Determine the (x, y) coordinate at the center of the cell enclosing the given text.  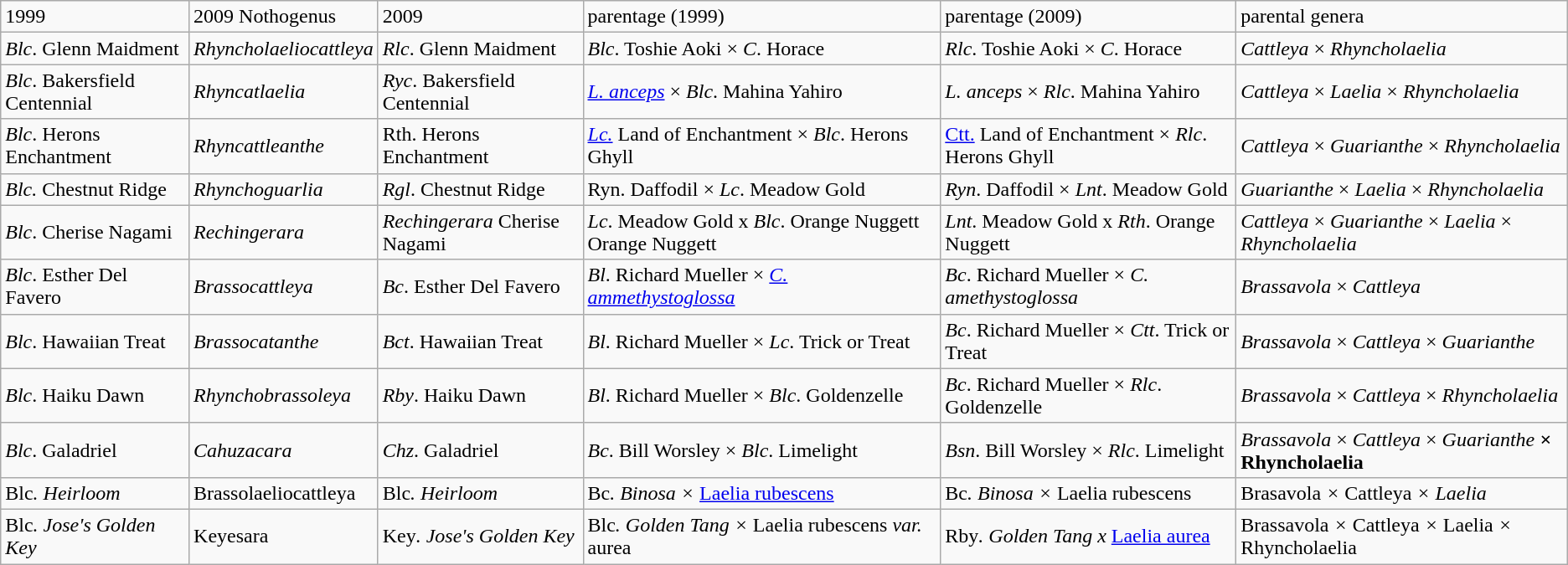
1999 (95, 17)
2009 Nothogenus (284, 17)
Rhynchoguarlia (284, 189)
Rby. Golden Tang x Laelia aurea (1089, 536)
Keyesara (284, 536)
Bl. Richard Mueller × Blc. Goldenzelle (762, 395)
Cattleya × Rhyncholaelia (1402, 49)
Rechingerara Cherise Nagami (481, 233)
Brasavola × Cattleya × Laelia (1402, 493)
Brassavola × Cattleya (1402, 286)
Key. Jose's Golden Key (481, 536)
Blc. Hawaiian Treat (95, 342)
Ryn. Daffodil × Lnt. Meadow Gold (1089, 189)
Blc. Herons Enchantment (95, 146)
Ryn. Daffodil × Lc. Meadow Gold (762, 189)
Bc. Esther Del Favero (481, 286)
Blc. Toshie Aoki × C. Horace (762, 49)
parentage (2009) (1089, 17)
Rhyncattleanthe (284, 146)
Lnt. Meadow Gold x Rth. Orange Nuggett (1089, 233)
Rby. Haiku Dawn (481, 395)
Chz. Galadriel (481, 450)
Guarianthe × Laelia × Rhyncholaelia (1402, 189)
Ctt. Land of Enchantment × Rlc. Herons Ghyll (1089, 146)
Rhyncholaeliocattleya (284, 49)
Cattleya × Laelia × Rhyncholaelia (1402, 92)
Brassavola × Cattleya × Rhyncholaelia (1402, 395)
Cahuzacara (284, 450)
Brassolaeliocattleya (284, 493)
Blc. Bakersfield Centennial (95, 92)
Blc. Jose's Golden Key (95, 536)
Blc. Chestnut Ridge (95, 189)
Blc. Haiku Dawn (95, 395)
Cattleya × Guarianthe × Rhyncholaelia (1402, 146)
Brassocatanthe (284, 342)
2009 (481, 17)
Lc. Meadow Gold x Blc. Orange Nuggett Orange Nuggett (762, 233)
Bc. Richard Mueller × Ctt. Trick or Treat (1089, 342)
parental genera (1402, 17)
Blc. Galadriel (95, 450)
Bct. Hawaiian Treat (481, 342)
Rgl. Chestnut Ridge (481, 189)
Cattleya × Guarianthe × Laelia × Rhyncholaelia (1402, 233)
Brassocattleya (284, 286)
L. anceps × Rlc. Mahina Yahiro (1089, 92)
Lc. Land of Enchantment × Blc. Herons Ghyll (762, 146)
Rhyncatlaelia (284, 92)
parentage (1999) (762, 17)
Bc. Richard Mueller × C. amethystoglossa (1089, 286)
Bsn. Bill Worsley × Rlc. Limelight (1089, 450)
Bc. Bill Worsley × Blc. Limelight (762, 450)
Blc. Cherise Nagami (95, 233)
Brassavola × Cattleya × Guarianthe (1402, 342)
Brassavola × Cattleya × Guarianthe × Rhyncholaelia (1402, 450)
Blc. Esther Del Favero (95, 286)
Rlc. Glenn Maidment (481, 49)
Rechingerara (284, 233)
Brassavola × Cattleya × Laelia × Rhyncholaelia (1402, 536)
Bl. Richard Mueller × Lc. Trick or Treat (762, 342)
Rhynchobrassoleya (284, 395)
Bc. Richard Mueller × Rlc. Goldenzelle (1089, 395)
Ryc. Bakersfield Centennial (481, 92)
Blc. Glenn Maidment (95, 49)
L. anceps × Blc. Mahina Yahiro (762, 92)
Rlc. Toshie Aoki × C. Horace (1089, 49)
Bl. Richard Mueller × C. ammethystoglossa (762, 286)
Rth. Herons Enchantment (481, 146)
Blc. Golden Tang × Laelia rubescens var. aurea (762, 536)
